From the cell containing the given text, extract its center point as (x, y) coordinate. 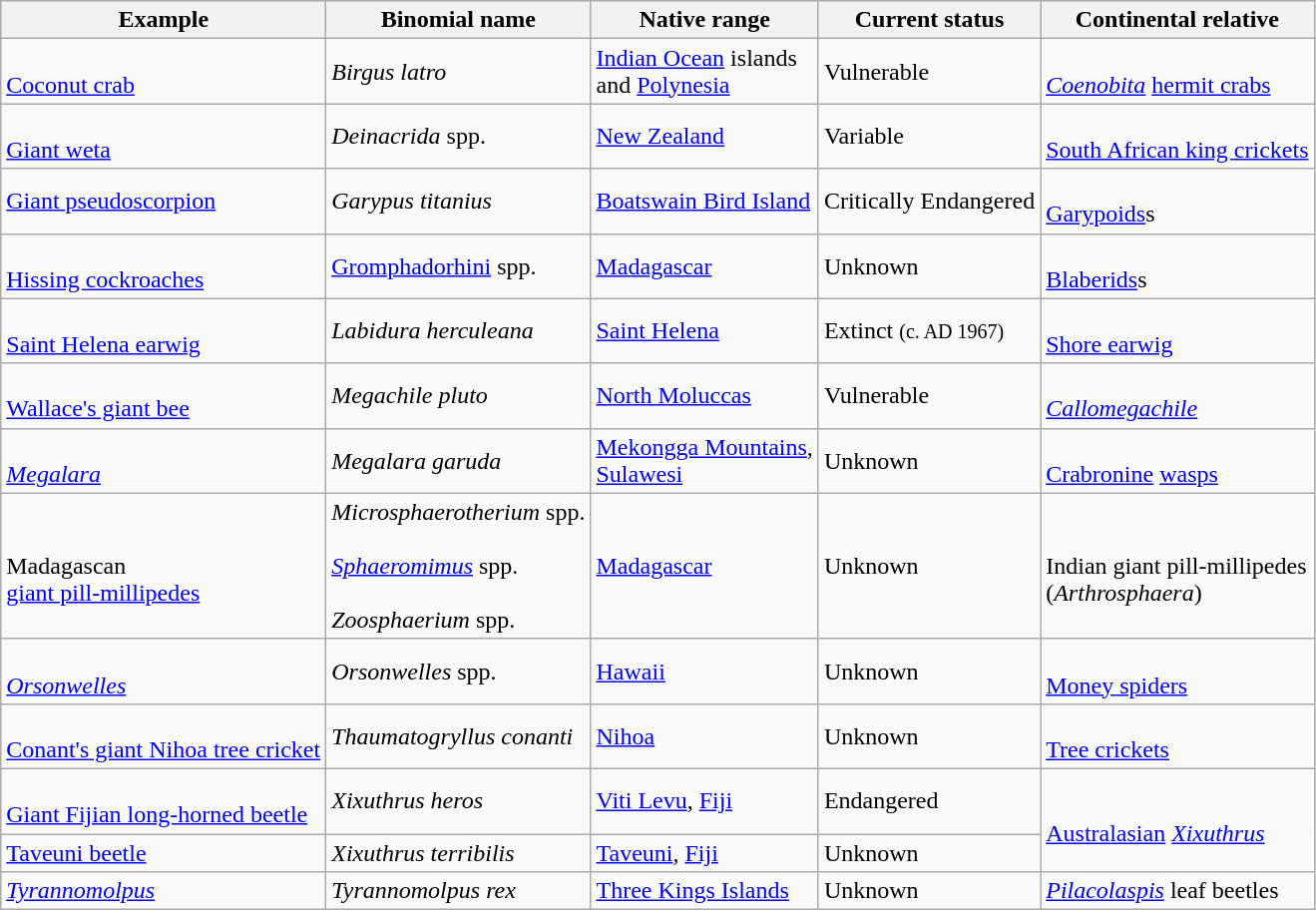
New Zealand (704, 136)
Giant weta (164, 136)
Indian giant pill-millipedes(Arthrosphaera) (1177, 566)
Thaumatogryllus conanti (459, 736)
Endangered (929, 800)
North Moluccas (704, 395)
Callomegachile (1177, 395)
Garypus titanius (459, 202)
Deinacrida spp. (459, 136)
Taveuni, Fiji (704, 853)
Giant Fijian long-horned beetle (164, 800)
Saint Helena earwig (164, 331)
Tyrannomolpus (164, 891)
South African king crickets (1177, 136)
Hawaii (704, 671)
Xixuthrus heros (459, 800)
Megalara garuda (459, 461)
Three Kings Islands (704, 891)
Madagascangiant pill-millipedes (164, 566)
Giant pseudoscorpion (164, 202)
Orsonwelles spp. (459, 671)
Orsonwelles (164, 671)
Extinct (c. AD 1967) (929, 331)
Mekongga Mountains,Sulawesi (704, 461)
Megachile pluto (459, 395)
Xixuthrus terribilis (459, 853)
Australasian Xixuthrus (1177, 820)
Birgus latro (459, 72)
Labidura herculeana (459, 331)
Money spiders (1177, 671)
Crabronine wasps (1177, 461)
Megalara (164, 461)
Boatswain Bird Island (704, 202)
Conant's giant Nihoa tree cricket (164, 736)
Gromphadorhini spp. (459, 265)
Taveuni beetle (164, 853)
Coconut crab (164, 72)
Variable (929, 136)
Example (164, 20)
Native range (704, 20)
Critically Endangered (929, 202)
Tree crickets (1177, 736)
Shore earwig (1177, 331)
Wallace's giant bee (164, 395)
Tyrannomolpus rex (459, 891)
Pilacolaspis leaf beetles (1177, 891)
Hissing cockroaches (164, 265)
Binomial name (459, 20)
Saint Helena (704, 331)
Blaberidss (1177, 265)
Coenobita hermit crabs (1177, 72)
Nihoa (704, 736)
Indian Ocean islandsand Polynesia (704, 72)
Garypoidss (1177, 202)
Viti Levu, Fiji (704, 800)
Current status (929, 20)
Microsphaerotherium spp.Sphaeromimus spp.Zoosphaerium spp. (459, 566)
Continental relative (1177, 20)
